Determine the [X, Y] coordinate at the center of the cell enclosing the given text.  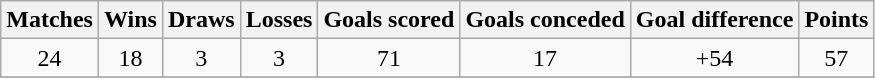
Points [836, 20]
Wins [130, 20]
Goal difference [714, 20]
17 [545, 58]
24 [50, 58]
57 [836, 58]
Goals scored [389, 20]
Draws [201, 20]
Matches [50, 20]
71 [389, 58]
Goals conceded [545, 20]
18 [130, 58]
Losses [279, 20]
+54 [714, 58]
